From the cell containing the given text, extract its center point as (X, Y) coordinate. 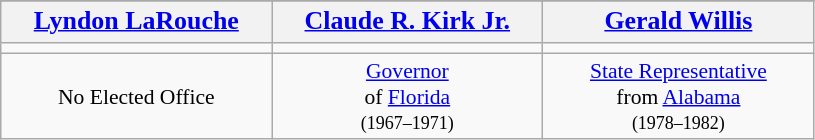
Gerald Willis (678, 22)
Lyndon LaRouche (136, 22)
State Representativefrom Alabama(1978–1982) (678, 96)
Governorof Florida(1967–1971) (408, 96)
No Elected Office (136, 96)
Claude R. Kirk Jr. (408, 22)
